Extract the [X, Y] coordinate from the center of the cell holding the provided text.  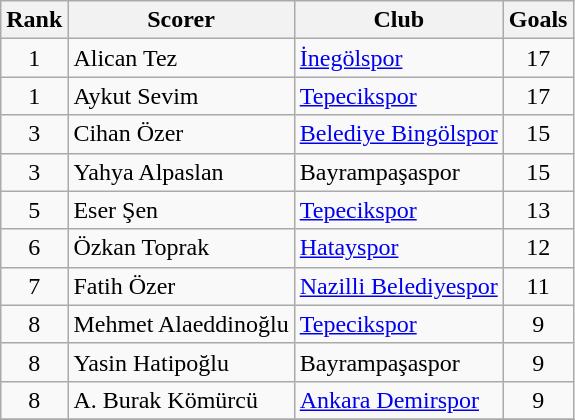
Rank [34, 20]
Fatih Özer [181, 286]
A. Burak Kömürcü [181, 400]
Cihan Özer [181, 134]
Ankara Demirspor [398, 400]
6 [34, 248]
13 [538, 210]
11 [538, 286]
Alican Tez [181, 58]
Eser Şen [181, 210]
Hatayspor [398, 248]
Aykut Sevim [181, 96]
Nazilli Belediyespor [398, 286]
12 [538, 248]
İnegölspor [398, 58]
Goals [538, 20]
7 [34, 286]
Yahya Alpaslan [181, 172]
Yasin Hatipoğlu [181, 362]
5 [34, 210]
Belediye Bingölspor [398, 134]
Özkan Toprak [181, 248]
Scorer [181, 20]
Mehmet Alaeddinoğlu [181, 324]
Club [398, 20]
